Capture the cell that displays the provided text and extract its [X, Y] central coordinate. 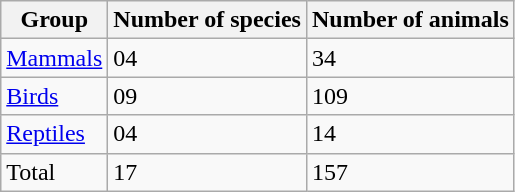
34 [410, 58]
17 [208, 172]
Mammals [54, 58]
109 [410, 96]
Number of animals [410, 20]
157 [410, 172]
Number of species [208, 20]
Total [54, 172]
09 [208, 96]
Birds [54, 96]
Group [54, 20]
Reptiles [54, 134]
14 [410, 134]
